Return [x, y] of the center of cell containing provided text 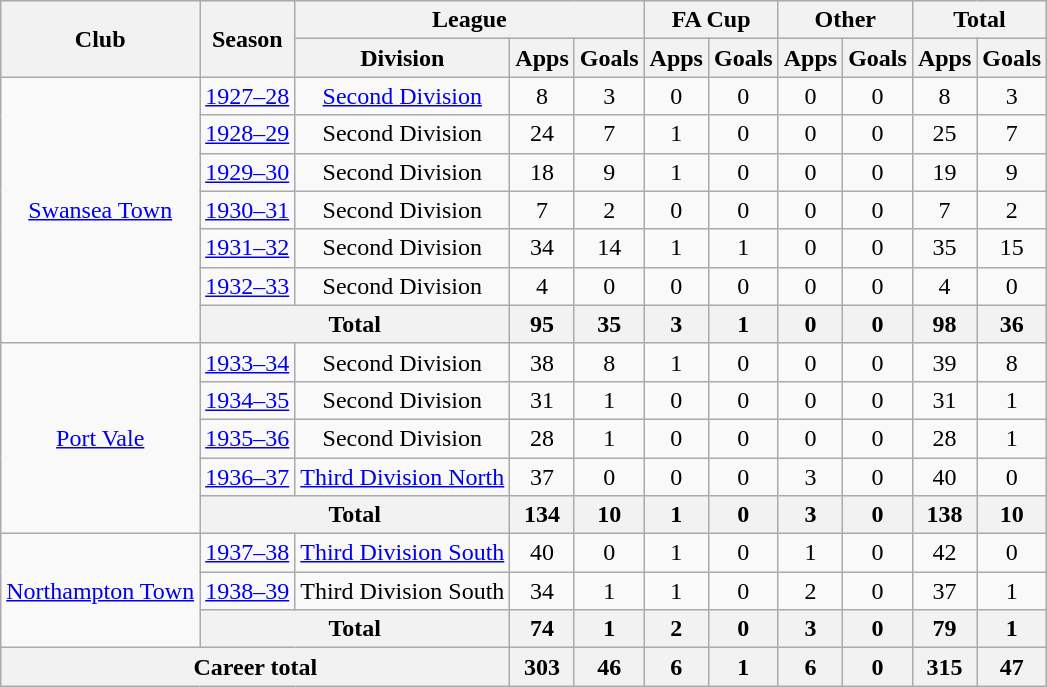
18 [542, 172]
Division [402, 58]
95 [542, 324]
1938–39 [248, 591]
24 [542, 134]
1929–30 [248, 172]
1936–37 [248, 477]
15 [1012, 248]
46 [609, 667]
Club [100, 39]
74 [542, 629]
FA Cup [711, 20]
1932–33 [248, 286]
Northampton Town [100, 591]
1928–29 [248, 134]
1931–32 [248, 248]
14 [609, 248]
19 [944, 172]
138 [944, 515]
1934–35 [248, 400]
Career total [256, 667]
Other [845, 20]
134 [542, 515]
League [470, 20]
Season [248, 39]
79 [944, 629]
39 [944, 362]
1937–38 [248, 553]
1927–28 [248, 96]
36 [1012, 324]
1935–36 [248, 438]
Port Vale [100, 438]
25 [944, 134]
42 [944, 553]
303 [542, 667]
1933–34 [248, 362]
98 [944, 324]
1930–31 [248, 210]
Third Division North [402, 477]
47 [1012, 667]
315 [944, 667]
Swansea Town [100, 210]
38 [542, 362]
